Provide the (X, Y) coordinate of the cell's center where the given text is located.  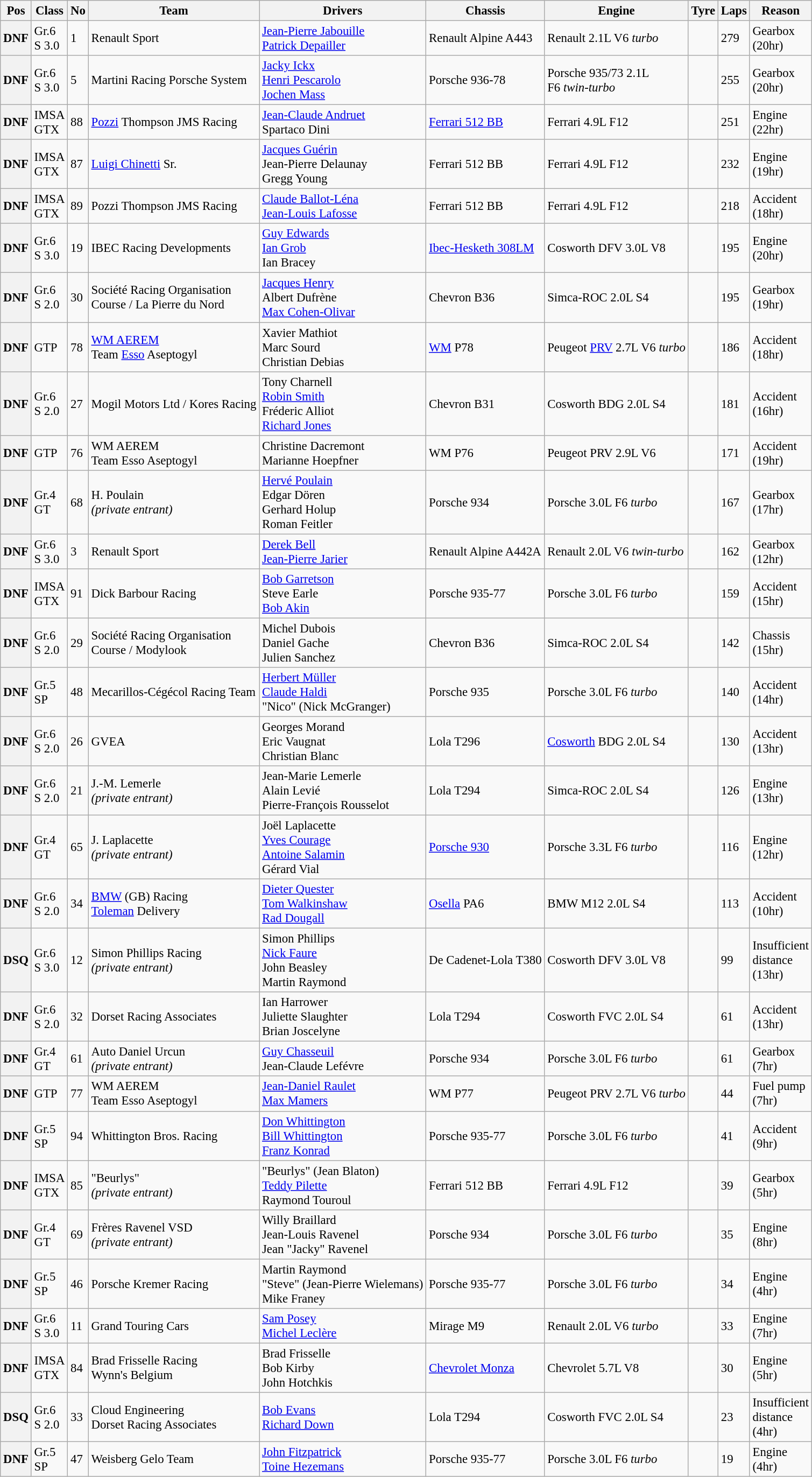
Porsche 930 (485, 847)
GVEA (173, 741)
35 (734, 1234)
171 (734, 453)
Christine Dacremont Marianne Hoepfner (343, 453)
Engine(7hr) (780, 1326)
Michel Dubois Daniel Gache Julien Sanchez (343, 643)
Gearbox(19hr) (780, 298)
Willy Braillard Jean-Louis Ravenel Jean "Jacky" Ravenel (343, 1234)
Chevrolet 5.7L V8 (617, 1368)
Claude Ballot-Léna Jean-Louis Lafosse (343, 207)
Herbert Müller Claude Haldi "Nico" (Nick McGranger) (343, 692)
Team (173, 11)
No (78, 11)
99 (734, 960)
Pos (16, 11)
Ian Harrower Juliette Slaughter Brian Joscelyne (343, 1017)
218 (734, 207)
Engine(20hr) (780, 249)
167 (734, 502)
J.-M. Lemerle(private entrant) (173, 791)
Hervé Poulain Edgar Dören Gerhard Holup Roman Feitler (343, 502)
Chassis(15hr) (780, 643)
65 (78, 847)
Fuel pump(7hr) (780, 1094)
232 (734, 164)
Auto Daniel Urcun(private entrant) (173, 1059)
Jacques Henry Albert Dufrène Max Cohen-Olivar (343, 298)
26 (78, 741)
27 (78, 404)
Georges Morand Eric Vaugnat Christian Blanc (343, 741)
84 (78, 1368)
Xavier Mathiot Marc Sourd Christian Debias (343, 347)
279 (734, 39)
Insufficientdistance(4hr) (780, 1417)
3 (78, 551)
181 (734, 404)
126 (734, 791)
113 (734, 904)
Gearbox(17hr) (780, 502)
Mecarillos-Cégécol Racing Team (173, 692)
Reason (780, 11)
Accident(15hr) (780, 594)
Dorset Racing Associates (173, 1017)
Gearbox(7hr) (780, 1059)
Dick Barbour Racing (173, 594)
Tony Charnell Robin Smith Fréderic Alliot Richard Jones (343, 404)
Peugeot PRV 2.9L V6 (617, 453)
140 (734, 692)
116 (734, 847)
Derek Bell Jean-Pierre Jarier (343, 551)
87 (78, 164)
Porsche 3.3L F6 turbo (617, 847)
Engine (617, 11)
"Beurlys"(private entrant) (173, 1185)
Engine(12hr) (780, 847)
Renault Alpine A443 (485, 39)
WM P76 (485, 453)
44 (734, 1094)
Jean-Daniel Raulet Max Mamers (343, 1094)
Guy Chasseuil Jean-Claude Lefévre (343, 1059)
Martini Racing Porsche System (173, 80)
Porsche 935 (485, 692)
Jacques Guérin Jean-Pierre Delaunay Gregg Young (343, 164)
Jean-Marie Lemerle Alain Levié Pierre-François Rousselot (343, 791)
23 (734, 1417)
Accident(10hr) (780, 904)
Gearbox(5hr) (780, 1185)
Chevron B31 (485, 404)
Jean-Pierre Jabouille Patrick Depailler (343, 39)
IBEC Racing Developments (173, 249)
Chassis (485, 11)
Jacky Ickx Henri Pescarolo Jochen Mass (343, 80)
Engine(19hr) (780, 164)
46 (78, 1284)
Mirage M9 (485, 1326)
159 (734, 594)
Porsche 935/73 2.1LF6 twin-turbo (617, 80)
De Cadenet-Lola T380 (485, 960)
Don Whittington Bill Whittington Franz Konrad (343, 1136)
Guy Edwards Ian Grob Ian Bracey (343, 249)
Osella PA6 (485, 904)
Brad Frisselle Bob Kirby John Hotchkis (343, 1368)
BMW M12 2.0L S4 (617, 904)
77 (78, 1094)
Weisberg Gelo Team (173, 1459)
Accident(9hr) (780, 1136)
Société Racing Organisation Course / La Pierre du Nord (173, 298)
Grand Touring Cars (173, 1326)
21 (78, 791)
BMW (GB) Racing Toleman Delivery (173, 904)
Renault Alpine A442A (485, 551)
Renault 2.1L V6 turbo (617, 39)
Joël Laplacette Yves Courage Antoine Salamin Gérard Vial (343, 847)
89 (78, 207)
255 (734, 80)
H. Poulain(private entrant) (173, 502)
Cloud Engineering Dorset Racing Associates (173, 1417)
12 (78, 960)
32 (78, 1017)
Simon Phillips Racing(private entrant) (173, 960)
Drivers (343, 11)
Jean-Claude Andruet Spartaco Dini (343, 123)
Lola T296 (485, 741)
John Fitzpatrick Toine Hezemans (343, 1459)
Mogil Motors Ltd / Kores Racing (173, 404)
94 (78, 1136)
130 (734, 741)
Dieter Quester Tom Walkinshaw Rad Dougall (343, 904)
Sam Posey Michel Leclère (343, 1326)
Frères Ravenel VSD(private entrant) (173, 1234)
85 (78, 1185)
76 (78, 453)
WM P77 (485, 1094)
69 (78, 1234)
78 (78, 347)
Simon Phillips Nick Faure John Beasley Martin Raymond (343, 960)
Bob Evans Richard Down (343, 1417)
Chevrolet Monza (485, 1368)
41 (734, 1136)
Accident(16hr) (780, 404)
29 (78, 643)
Porsche 936-78 (485, 80)
5 (78, 80)
Engine(8hr) (780, 1234)
88 (78, 123)
Porsche Kremer Racing (173, 1284)
Engine(5hr) (780, 1368)
Martin Raymond "Steve" (Jean-Pierre Wielemans) Mike Franey (343, 1284)
Engine(22hr) (780, 123)
Accident(14hr) (780, 692)
Société Racing Organisation Course / Modylook (173, 643)
Insufficientdistance(13hr) (780, 960)
Bob Garretson Steve Earle Bob Akin (343, 594)
Ibec-Hesketh 308LM (485, 249)
Class (50, 11)
11 (78, 1326)
"Beurlys" (Jean Blaton) Teddy Pilette Raymond Touroul (343, 1185)
251 (734, 123)
Gearbox(12hr) (780, 551)
Laps (734, 11)
186 (734, 347)
1 (78, 39)
91 (78, 594)
162 (734, 551)
Whittington Bros. Racing (173, 1136)
Luigi Chinetti Sr. (173, 164)
J. Laplacette(private entrant) (173, 847)
WM P78 (485, 347)
48 (78, 692)
Brad Frisselle Racing Wynn's Belgium (173, 1368)
39 (734, 1185)
47 (78, 1459)
142 (734, 643)
Renault 2.0L V6 twin-turbo (617, 551)
Engine(13hr) (780, 791)
Tyre (703, 11)
68 (78, 502)
Renault 2.0L V6 turbo (617, 1326)
Accident(19hr) (780, 453)
